Capture the cell that displays the provided text and extract its [X, Y] central coordinate. 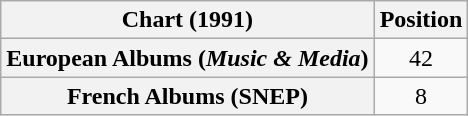
8 [421, 96]
Position [421, 20]
42 [421, 58]
European Albums (Music & Media) [188, 58]
Chart (1991) [188, 20]
French Albums (SNEP) [188, 96]
